Search for the cell housing the specified text and yield its (x, y) center coordinate. 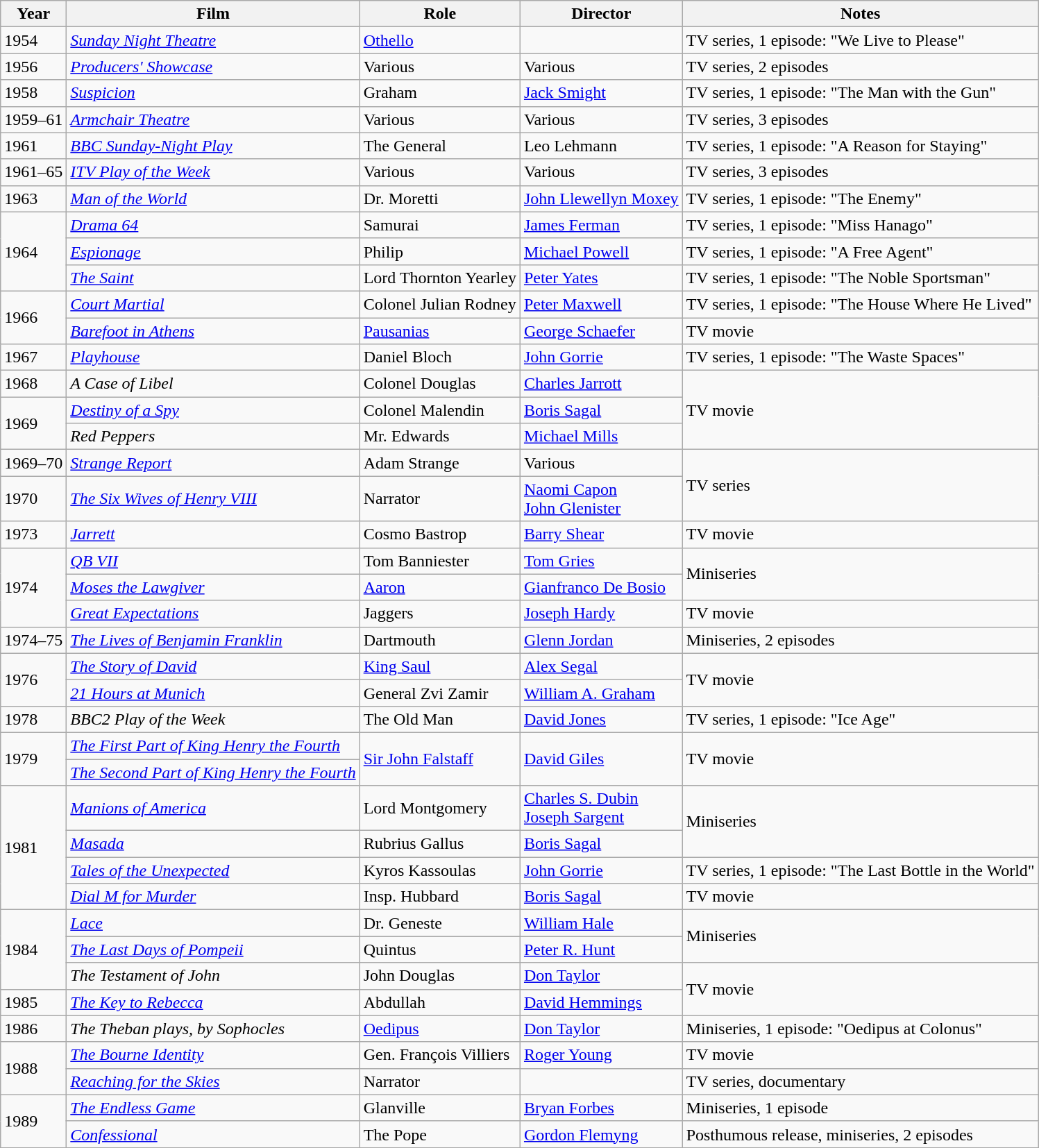
Dr. Moretti (440, 199)
Colonel Douglas (440, 384)
The Second Part of King Henry the Fourth (213, 773)
1956 (33, 67)
The Pope (440, 1134)
Lord Montgomery (440, 808)
Tom Banniester (440, 561)
David Jones (601, 719)
Tom Gries (601, 561)
Jaggers (440, 614)
William A. Graham (601, 693)
Moses the Lawgiver (213, 587)
The Old Man (440, 719)
1976 (33, 679)
1970 (33, 498)
Daniel Bloch (440, 357)
1968 (33, 384)
TV series, 1 episode: "The House Where He Lived" (861, 304)
Sunday Night Theatre (213, 40)
TV series, 1 episode: "The Waste Spaces" (861, 357)
Naomi CaponJohn Glenister (601, 498)
Charles S. DubinJoseph Sargent (601, 808)
Jarrett (213, 534)
John Llewellyn Moxey (601, 199)
Reaching for the Skies (213, 1081)
Roger Young (601, 1055)
1981 (33, 848)
TV series, 1 episode: "The Enemy" (861, 199)
David Giles (601, 759)
Joseph Hardy (601, 614)
Great Expectations (213, 614)
General Zvi Zamir (440, 693)
1961 (33, 146)
1969–70 (33, 463)
TV series, 1 episode: "We Live to Please" (861, 40)
1973 (33, 534)
QB VII (213, 561)
Confessional (213, 1134)
1974 (33, 587)
1979 (33, 759)
Mr. Edwards (440, 437)
1954 (33, 40)
Peter Yates (601, 278)
Colonel Malendin (440, 410)
Miniseries, 2 episodes (861, 640)
TV series, documentary (861, 1081)
John Douglas (440, 976)
The Six Wives of Henry VIII (213, 498)
Peter Maxwell (601, 304)
Dial M for Murder (213, 897)
Destiny of a Spy (213, 410)
Colonel Julian Rodney (440, 304)
King Saul (440, 666)
Pausanias (440, 331)
1969 (33, 423)
Armchair Theatre (213, 119)
Aaron (440, 587)
1978 (33, 719)
TV series (861, 486)
TV series, 1 episode: "The Man with the Gun" (861, 93)
Oedipus (440, 1029)
Barefoot in Athens (213, 331)
Red Peppers (213, 437)
Samurai (440, 225)
The Bourne Identity (213, 1055)
Abdullah (440, 1002)
1986 (33, 1029)
Othello (440, 40)
TV series, 1 episode: "Ice Age" (861, 719)
Quintus (440, 949)
Gen. François Villiers (440, 1055)
The Last Days of Pompeii (213, 949)
Alex Segal (601, 666)
1967 (33, 357)
Cosmo Bastrop (440, 534)
Rubrius Gallus (440, 844)
The Theban plays, by Sophocles (213, 1029)
Dr. Geneste (440, 923)
Manions of America (213, 808)
BBC2 Play of the Week (213, 719)
1984 (33, 949)
Suspicion (213, 93)
Tales of the Unexpected (213, 870)
Year (33, 14)
1963 (33, 199)
Role (440, 14)
BBC Sunday-Night Play (213, 146)
Adam Strange (440, 463)
Lace (213, 923)
Miniseries, 1 episode: "Oedipus at Colonus" (861, 1029)
ITV Play of the Week (213, 172)
Director (601, 14)
The Endless Game (213, 1108)
TV series, 1 episode: "The Last Bottle in the World" (861, 870)
The Lives of Benjamin Franklin (213, 640)
Michael Powell (601, 251)
Insp. Hubbard (440, 897)
1961–65 (33, 172)
Playhouse (213, 357)
Michael Mills (601, 437)
1988 (33, 1068)
Charles Jarrott (601, 384)
Notes (861, 14)
1964 (33, 251)
TV series, 2 episodes (861, 67)
Philip (440, 251)
The Saint (213, 278)
Jack Smight (601, 93)
21 Hours at Munich (213, 693)
Masada (213, 844)
The General (440, 146)
Posthumous release, miniseries, 2 episodes (861, 1134)
Strange Report (213, 463)
James Ferman (601, 225)
The Story of David (213, 666)
George Schaefer (601, 331)
Peter R. Hunt (601, 949)
William Hale (601, 923)
The Key to Rebecca (213, 1002)
Miniseries, 1 episode (861, 1108)
Leo Lehmann (601, 146)
1958 (33, 93)
Sir John Falstaff (440, 759)
TV series, 1 episode: "Miss Hanago" (861, 225)
Dartmouth (440, 640)
The Testament of John (213, 976)
A Case of Libel (213, 384)
Barry Shear (601, 534)
Drama 64 (213, 225)
Court Martial (213, 304)
Lord Thornton Yearley (440, 278)
Glanville (440, 1108)
1985 (33, 1002)
TV series, 1 episode: "The Noble Sportsman" (861, 278)
Graham (440, 93)
Producers' Showcase (213, 67)
Gianfranco De Bosio (601, 587)
1974–75 (33, 640)
Man of the World (213, 199)
TV series, 1 episode: "A Free Agent" (861, 251)
Kyros Kassoulas (440, 870)
Bryan Forbes (601, 1108)
Espionage (213, 251)
1966 (33, 317)
Gordon Flemyng (601, 1134)
The First Part of King Henry the Fourth (213, 745)
1959–61 (33, 119)
Film (213, 14)
TV series, 1 episode: "A Reason for Staying" (861, 146)
Glenn Jordan (601, 640)
1989 (33, 1121)
David Hemmings (601, 1002)
